For the text-containing cell, return its midpoint in (x, y) coordinate format. 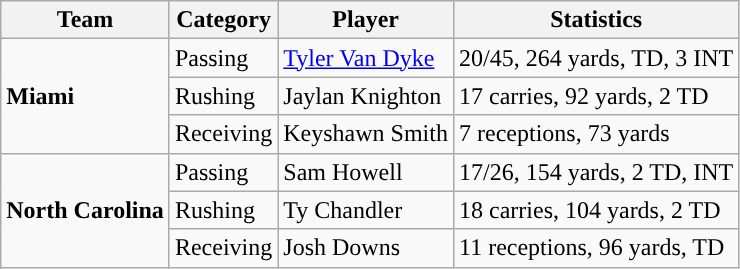
Josh Downs (366, 248)
Miami (86, 96)
17 carries, 92 yards, 2 TD (596, 96)
20/45, 264 yards, TD, 3 INT (596, 58)
Keyshawn Smith (366, 134)
Sam Howell (366, 172)
Category (223, 20)
18 carries, 104 yards, 2 TD (596, 210)
Statistics (596, 20)
Jaylan Knighton (366, 96)
Ty Chandler (366, 210)
Team (86, 20)
North Carolina (86, 210)
7 receptions, 73 yards (596, 134)
Tyler Van Dyke (366, 58)
11 receptions, 96 yards, TD (596, 248)
Player (366, 20)
17/26, 154 yards, 2 TD, INT (596, 172)
